Locate the cell with the specified text and output its [X, Y] center coordinate. 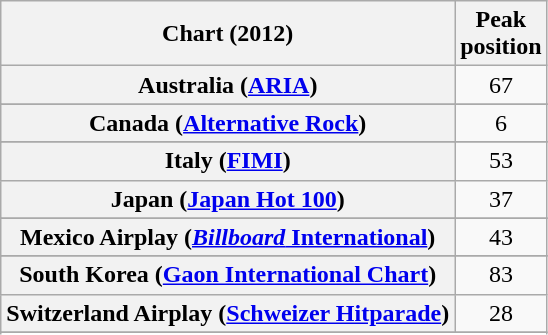
Australia (ARIA) [228, 85]
83 [501, 275]
37 [501, 199]
53 [501, 161]
Chart (2012) [228, 34]
43 [501, 237]
Japan (Japan Hot 100) [228, 199]
67 [501, 85]
Canada (Alternative Rock) [228, 123]
Mexico Airplay (Billboard International) [228, 237]
Italy (FIMI) [228, 161]
28 [501, 313]
Peakposition [501, 34]
Switzerland Airplay (Schweizer Hitparade) [228, 313]
6 [501, 123]
South Korea (Gaon International Chart) [228, 275]
